Return (x, y) of the center of cell containing provided text 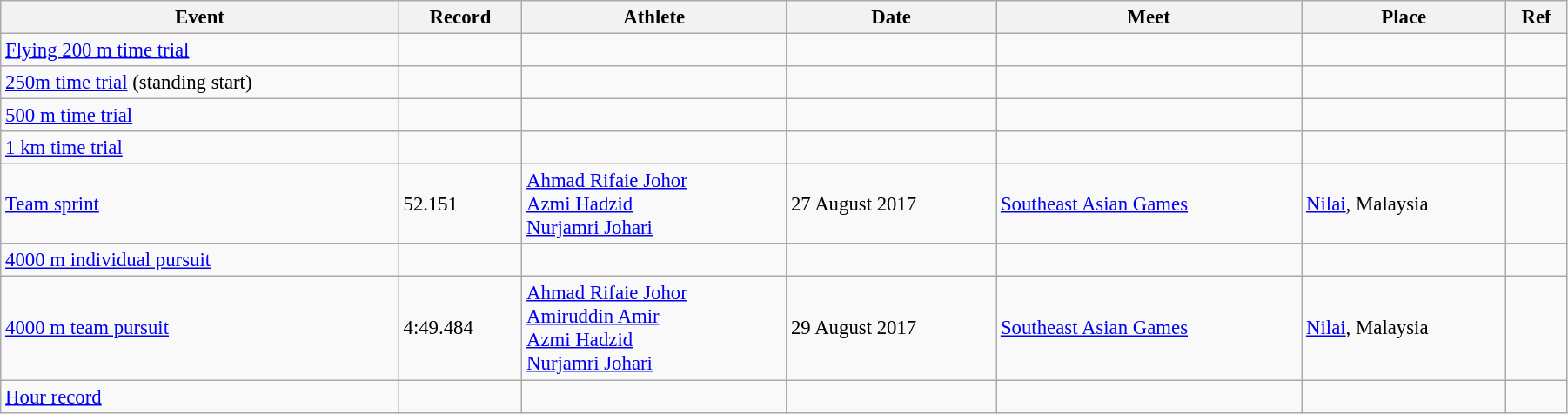
500 m time trial (200, 116)
Ahmad Rifaie JohorAzmi HadzidNurjamri Johari (654, 204)
Ref (1537, 17)
Record (460, 17)
Date (891, 17)
Place (1404, 17)
52.151 (460, 204)
Event (200, 17)
Flying 200 m time trial (200, 50)
27 August 2017 (891, 204)
Team sprint (200, 204)
4:49.484 (460, 329)
Ahmad Rifaie JohorAmiruddin AmirAzmi HadzidNurjamri Johari (654, 329)
29 August 2017 (891, 329)
Athlete (654, 17)
250m time trial (standing start) (200, 83)
1 km time trial (200, 148)
4000 m individual pursuit (200, 260)
4000 m team pursuit (200, 329)
Meet (1149, 17)
Hour record (200, 397)
